Determine the (x, y) coordinate at the center of the cell enclosing the given text.  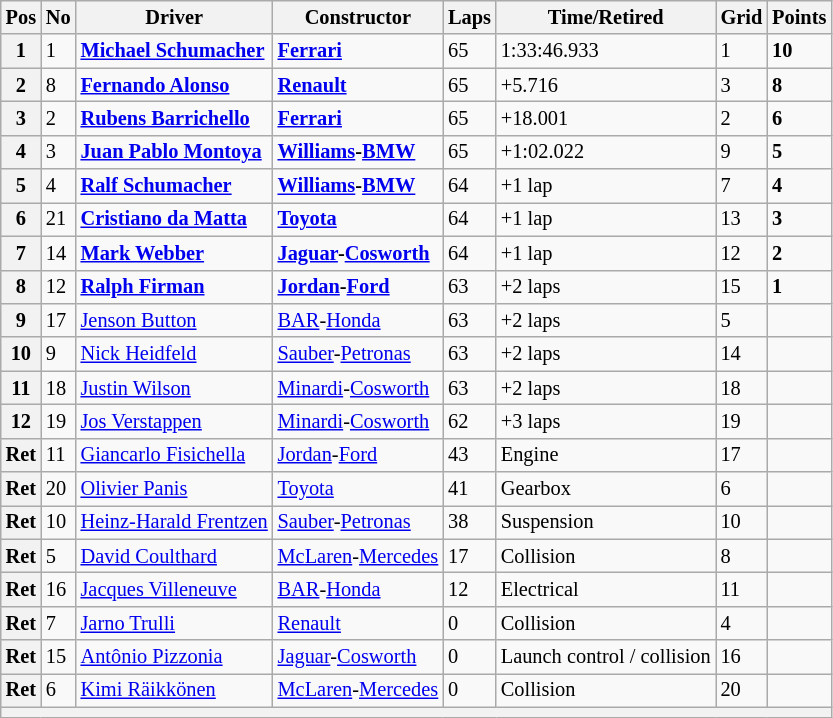
Ralph Firman (174, 287)
Gearbox (606, 489)
Jenson Button (174, 320)
+18.001 (606, 118)
Electrical (606, 589)
No (58, 17)
38 (470, 522)
Laps (470, 17)
21 (58, 219)
Ralf Schumacher (174, 186)
David Coulthard (174, 556)
Pos (21, 17)
Nick Heidfeld (174, 354)
Olivier Panis (174, 489)
41 (470, 489)
Heinz-Harald Frentzen (174, 522)
Grid (742, 17)
Suspension (606, 522)
Jacques Villeneuve (174, 589)
62 (470, 421)
Points (799, 17)
Constructor (358, 17)
Mark Webber (174, 253)
Michael Schumacher (174, 51)
Launch control / collision (606, 657)
Time/Retired (606, 17)
Engine (606, 455)
Justin Wilson (174, 388)
13 (742, 219)
Giancarlo Fisichella (174, 455)
1:33:46.933 (606, 51)
Cristiano da Matta (174, 219)
Kimi Räikkönen (174, 690)
Antônio Pizzonia (174, 657)
+3 laps (606, 421)
43 (470, 455)
Jarno Trulli (174, 623)
Fernando Alonso (174, 85)
+1:02.022 (606, 152)
Driver (174, 17)
Rubens Barrichello (174, 118)
+5.716 (606, 85)
Juan Pablo Montoya (174, 152)
Jos Verstappen (174, 421)
